Output the (x, y) coordinate of the center of the cell containing the given text.  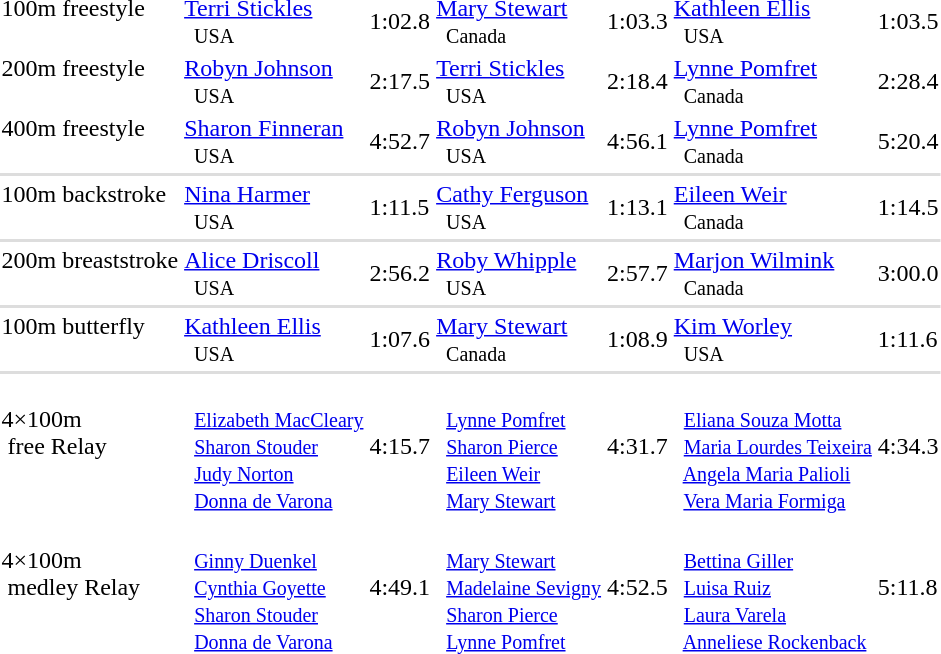
400m freestyle (90, 142)
100m butterfly (90, 340)
4:15.7 (400, 446)
Eileen Weir Canada (772, 208)
Nina Harmer USA (274, 208)
3:00.0 (908, 274)
1:08.9 (638, 340)
1:14.5 (908, 208)
4:56.1 (638, 142)
Sharon Finneran USA (274, 142)
Alice Driscoll USA (274, 274)
1:07.6 (400, 340)
2:18.4 (638, 82)
4:31.7 (638, 446)
2:28.4 (908, 82)
Eliana Souza Motta Maria Lourdes Teixeira Angela Maria Palioli Vera Maria Formiga (772, 446)
4×100m free Relay (90, 446)
4:52.7 (400, 142)
Kathleen Ellis USA (274, 340)
Terri Stickles USA (519, 82)
1:11.6 (908, 340)
4:34.3 (908, 446)
200m freestyle (90, 82)
5:20.4 (908, 142)
2:57.7 (638, 274)
1:13.1 (638, 208)
200m breaststroke (90, 274)
2:56.2 (400, 274)
2:17.5 (400, 82)
Marjon Wilmink Canada (772, 274)
Cathy Ferguson USA (519, 208)
Kim Worley USA (772, 340)
Mary Stewart Canada (519, 340)
100m backstroke (90, 208)
Roby Whipple USA (519, 274)
Lynne Pomfret Sharon Pierce Eileen Weir Mary Stewart (519, 446)
1:11.5 (400, 208)
Elizabeth MacCleary Sharon Stouder Judy Norton Donna de Varona (274, 446)
